Capture the cell that displays the provided text and extract its (X, Y) central coordinate. 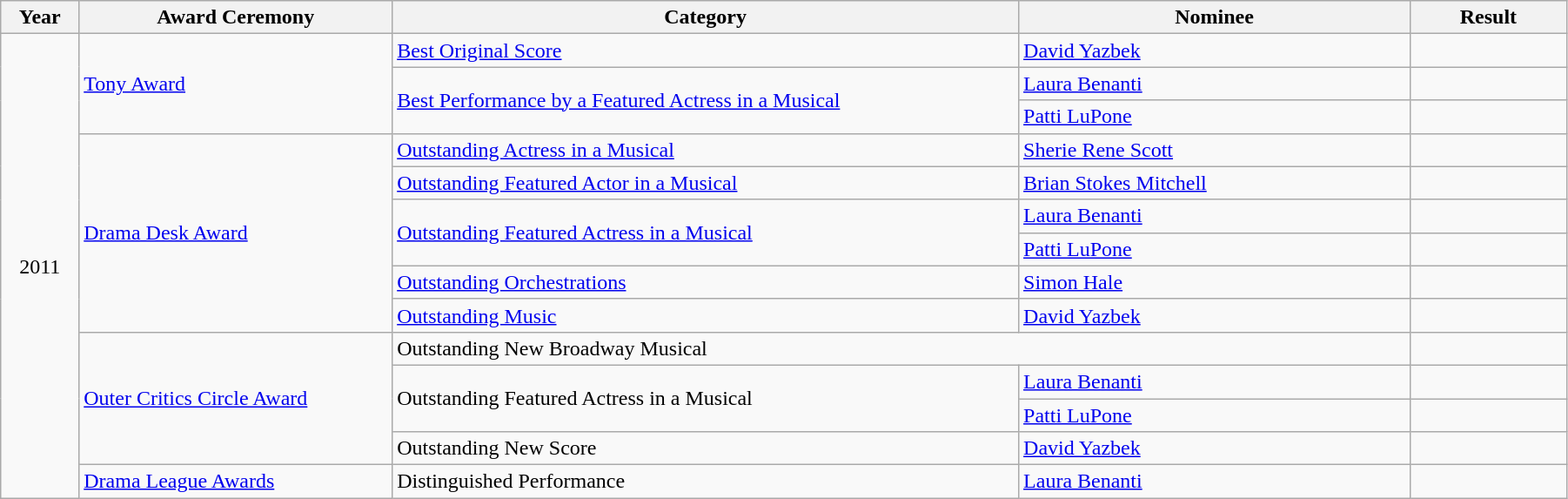
Simon Hale (1215, 282)
Best Original Score (706, 51)
Brian Stokes Mitchell (1215, 183)
Outstanding Music (706, 315)
Best Performance by a Featured Actress in a Musical (706, 100)
Outstanding Featured Actor in a Musical (706, 183)
Drama League Awards (236, 482)
Outstanding Orchestrations (706, 282)
Year (40, 17)
Category (706, 17)
Drama Desk Award (236, 233)
Award Ceremony (236, 17)
Outstanding New Score (706, 448)
Outstanding Actress in a Musical (706, 150)
Nominee (1215, 17)
Outstanding New Broadway Musical (901, 348)
Sherie Rene Scott (1215, 150)
2011 (40, 266)
Tony Award (236, 84)
Distinguished Performance (706, 482)
Result (1488, 17)
Outer Critics Circle Award (236, 398)
